Return (x, y) of the center of cell containing provided text 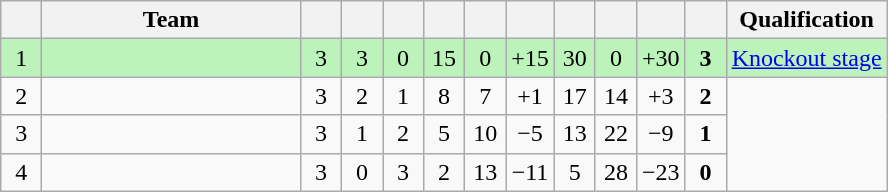
15 (444, 58)
Qualification (806, 20)
22 (616, 134)
−9 (660, 134)
4 (22, 172)
+3 (660, 96)
Knockout stage (806, 58)
+30 (660, 58)
17 (574, 96)
30 (574, 58)
7 (486, 96)
+15 (530, 58)
28 (616, 172)
+1 (530, 96)
8 (444, 96)
10 (486, 134)
Team (172, 20)
−5 (530, 134)
−23 (660, 172)
14 (616, 96)
−11 (530, 172)
